Extract the [x, y] coordinate from the center of the cell holding the provided text.  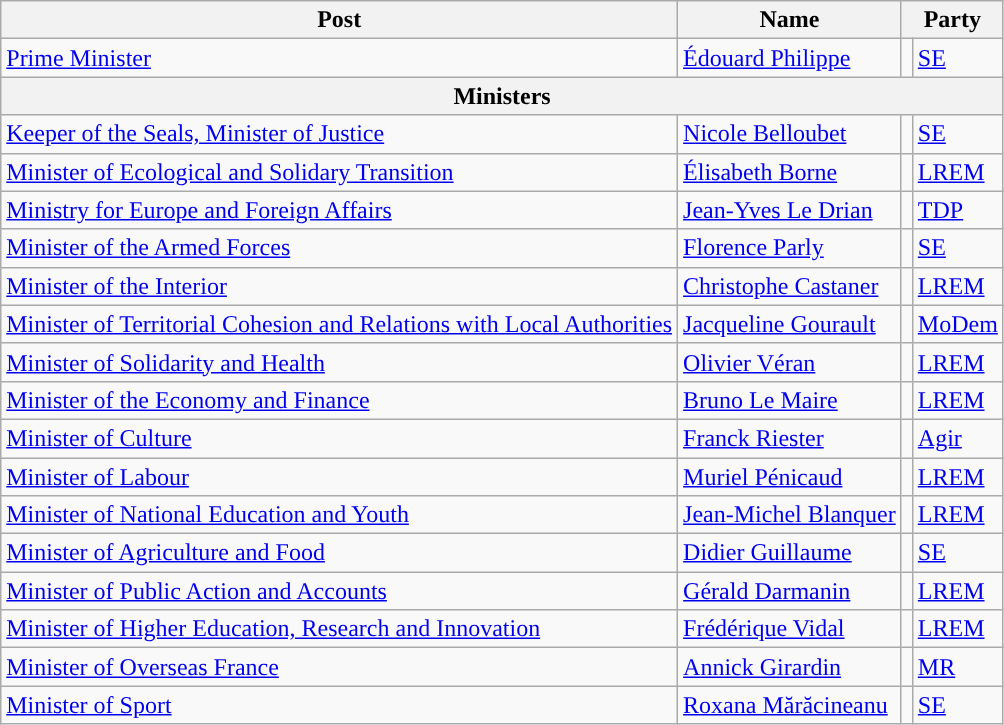
Franck Riester [790, 438]
Jean-Yves Le Drian [790, 210]
Bruno Le Maire [790, 400]
Minister of Overseas France [340, 667]
TDP [958, 210]
Minister of Sport [340, 705]
Ministry for Europe and Foreign Affairs [340, 210]
Minister of the Interior [340, 286]
MoDem [958, 324]
Minister of Ecological and Solidary Transition [340, 172]
Keeper of the Seals, Minister of Justice [340, 134]
Name [790, 20]
Minister of Labour [340, 477]
Jean-Michel Blanquer [790, 515]
Minister of Higher Education, Research and Innovation [340, 629]
Olivier Véran [790, 362]
Didier Guillaume [790, 553]
Post [340, 20]
Édouard Philippe [790, 58]
Florence Parly [790, 248]
Frédérique Vidal [790, 629]
Minister of Public Action and Accounts [340, 591]
Minister of the Economy and Finance [340, 400]
Muriel Pénicaud [790, 477]
MR [958, 667]
Prime Minister [340, 58]
Party [952, 20]
Annick Girardin [790, 667]
Minister of Agriculture and Food [340, 553]
Christophe Castaner [790, 286]
Minister of Territorial Cohesion and Relations with Local Authorities [340, 324]
Jacqueline Gourault [790, 324]
Gérald Darmanin [790, 591]
Minister of the Armed Forces [340, 248]
Roxana Mărăcineanu [790, 705]
Agir [958, 438]
Nicole Belloubet [790, 134]
Minister of Culture [340, 438]
Minister of Solidarity and Health [340, 362]
Élisabeth Borne [790, 172]
Ministers [502, 96]
Minister of National Education and Youth [340, 515]
